Find where the given text appears and provide that cell's center as [x, y] coordinate. 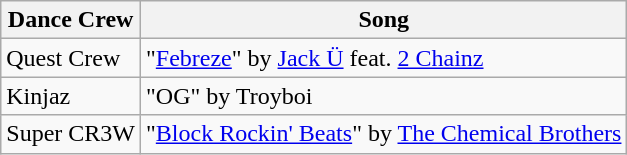
Dance Crew [71, 20]
"OG" by Troyboi [383, 96]
"Block Rockin' Beats" by The Chemical Brothers [383, 134]
Song [383, 20]
Kinjaz [71, 96]
Super CR3W [71, 134]
Quest Crew [71, 58]
"Febreze" by Jack Ü feat. 2 Chainz [383, 58]
